Detect which cell encompasses the target text, then output its [X, Y] center coordinate. 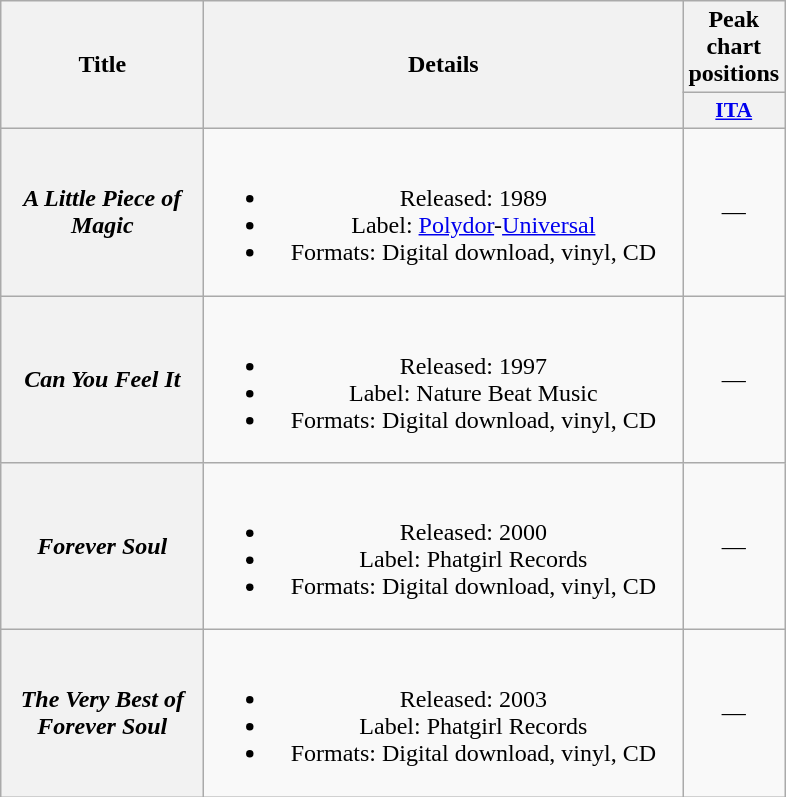
Released: 2003Label: Phatgirl RecordsFormats: Digital download, vinyl, CD [444, 714]
Released: 2000Label: Phatgirl RecordsFormats: Digital download, vinyl, CD [444, 546]
Released: 1989Label: Polydor-UniversalFormats: Digital download, vinyl, CD [444, 212]
Details [444, 65]
Title [102, 65]
Released: 1997Label: Nature Beat MusicFormats: Digital download, vinyl, CD [444, 380]
A Little Piece of Magic [102, 212]
Peak chart positions [734, 47]
Forever Soul [102, 546]
Can You Feel It [102, 380]
The Very Best of Forever Soul [102, 714]
ITA [734, 111]
